From the cell containing the given text, extract its center point as (X, Y) coordinate. 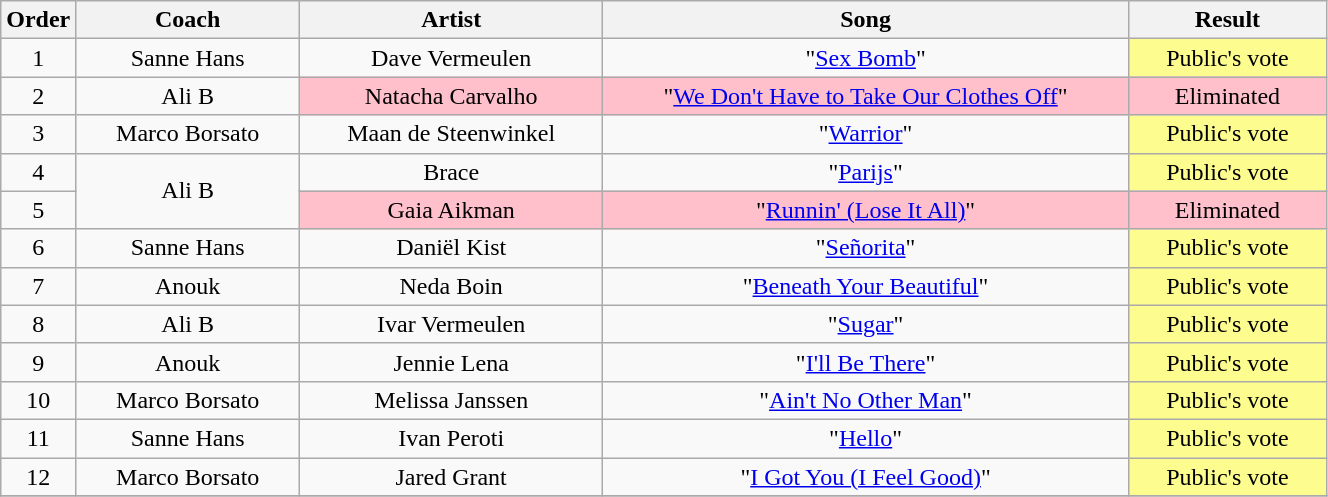
"Señorita" (866, 248)
Order (38, 20)
Dave Vermeulen (452, 58)
4 (38, 172)
9 (38, 362)
Brace (452, 172)
Coach (188, 20)
"Sex Bomb" (866, 58)
"Parijs" (866, 172)
"Beneath Your Beautiful" (866, 286)
Neda Boin (452, 286)
"Warrior" (866, 134)
Jennie Lena (452, 362)
Ivar Vermeulen (452, 324)
Melissa Janssen (452, 400)
"Runnin' (Lose It All)" (866, 210)
"I Got You (I Feel Good)" (866, 477)
Jared Grant (452, 477)
Artist (452, 20)
5 (38, 210)
1 (38, 58)
Gaia Aikman (452, 210)
8 (38, 324)
7 (38, 286)
2 (38, 96)
10 (38, 400)
"We Don't Have to Take Our Clothes Off" (866, 96)
6 (38, 248)
11 (38, 438)
Result (1227, 20)
Natacha Carvalho (452, 96)
Daniël Kist (452, 248)
"I'll Be There" (866, 362)
"Ain't No Other Man" (866, 400)
Maan de Steenwinkel (452, 134)
"Sugar" (866, 324)
"Hello" (866, 438)
Song (866, 20)
12 (38, 477)
Ivan Peroti (452, 438)
3 (38, 134)
